For the text-containing cell, return its midpoint in (x, y) coordinate format. 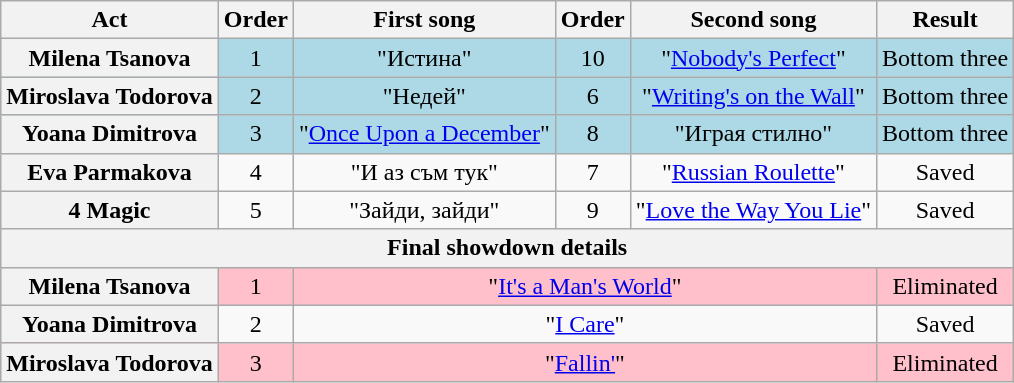
"Once Upon a December" (424, 134)
"I Care" (584, 324)
7 (592, 172)
Act (110, 20)
9 (592, 210)
First song (424, 20)
Eva Parmakova (110, 172)
4 (256, 172)
"Fallin'" (584, 362)
Second song (753, 20)
"It's a Man's World" (584, 286)
4 Magic (110, 210)
"И аз съм тук" (424, 172)
8 (592, 134)
Result (946, 20)
"Недей" (424, 96)
5 (256, 210)
6 (592, 96)
"Зайди, зайди" (424, 210)
"Russian Roulette" (753, 172)
"Играя стилно" (753, 134)
"Nobody's Perfect" (753, 58)
10 (592, 58)
"Истина" (424, 58)
Final showdown details (508, 248)
"Love the Way You Lie" (753, 210)
"Writing's on the Wall" (753, 96)
